Locate the cell with the specified text and output its [x, y] center coordinate. 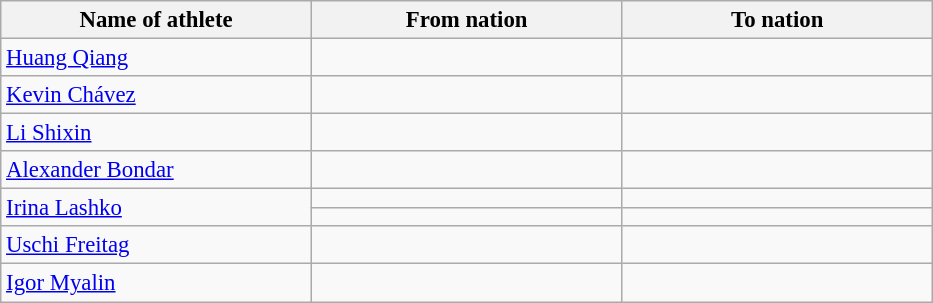
Igor Myalin [156, 283]
Name of athlete [156, 20]
From nation [466, 20]
Huang Qiang [156, 58]
Li Shixin [156, 133]
Uschi Freitag [156, 245]
To nation [778, 20]
Kevin Chávez [156, 95]
Alexander Bondar [156, 170]
Irina Lashko [156, 208]
